For the text-containing cell, return its midpoint in [x, y] coordinate format. 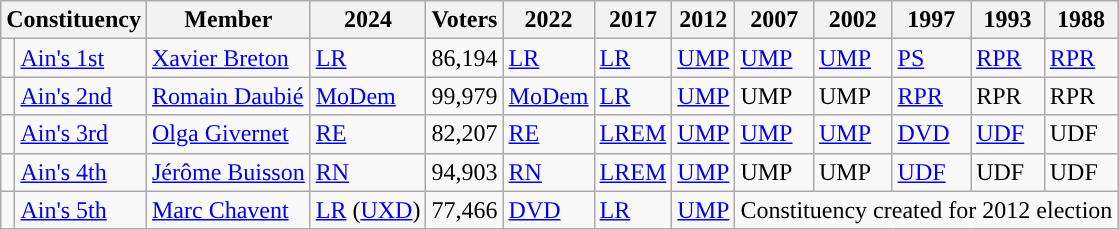
Olga Givernet [228, 134]
86,194 [464, 58]
2007 [774, 20]
2002 [852, 20]
94,903 [464, 172]
1993 [1008, 20]
Marc Chavent [228, 210]
Ain's 5th [81, 210]
2017 [633, 20]
77,466 [464, 210]
Romain Daubié [228, 96]
2012 [704, 20]
82,207 [464, 134]
2022 [548, 20]
Constituency created for 2012 election [926, 210]
Voters [464, 20]
LR (UXD) [368, 210]
Constituency [74, 20]
2024 [368, 20]
Ain's 3rd [81, 134]
Jérôme Buisson [228, 172]
1988 [1081, 20]
PS [932, 58]
Member [228, 20]
Xavier Breton [228, 58]
Ain's 4th [81, 172]
Ain's 2nd [81, 96]
Ain's 1st [81, 58]
1997 [932, 20]
99,979 [464, 96]
